Provide the [X, Y] coordinate of the cell's center where the given text is located.  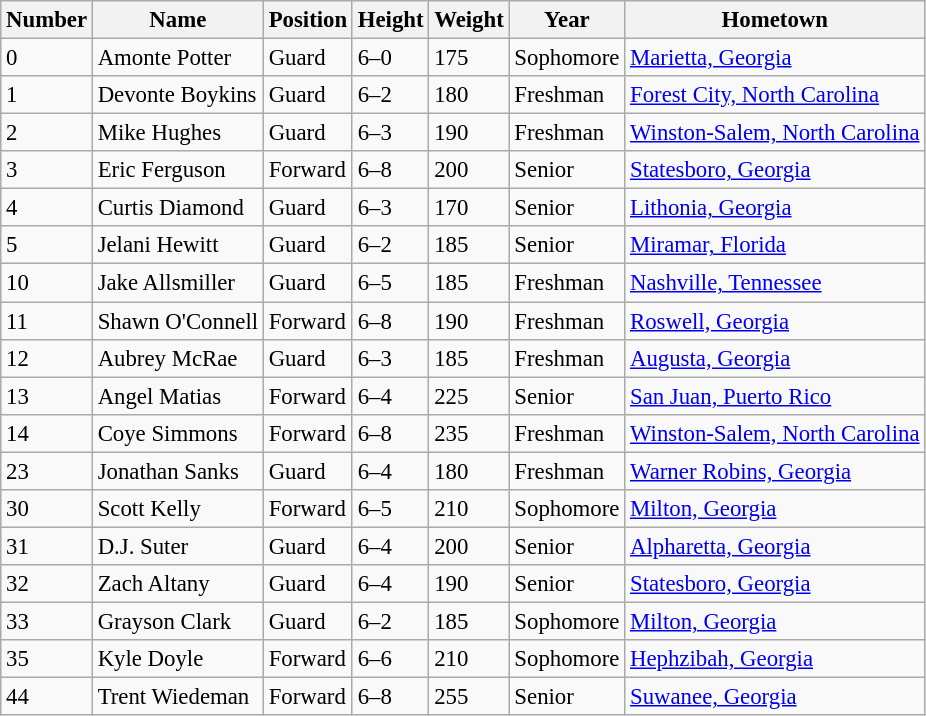
5 [47, 245]
Zach Altany [178, 584]
Forest City, North Carolina [775, 95]
Position [308, 20]
6–6 [390, 659]
11 [47, 321]
14 [47, 433]
175 [469, 58]
Weight [469, 20]
Number [47, 20]
4 [47, 208]
Angel Matias [178, 396]
12 [47, 358]
225 [469, 396]
Trent Wiedeman [178, 697]
Warner Robins, Georgia [775, 471]
35 [47, 659]
Scott Kelly [178, 509]
10 [47, 283]
235 [469, 433]
13 [47, 396]
Aubrey McRae [178, 358]
Augusta, Georgia [775, 358]
Shawn O'Connell [178, 321]
255 [469, 697]
Mike Hughes [178, 133]
170 [469, 208]
Jake Allsmiller [178, 283]
Lithonia, Georgia [775, 208]
1 [47, 95]
Grayson Clark [178, 621]
Hometown [775, 20]
Amonte Potter [178, 58]
Coye Simmons [178, 433]
33 [47, 621]
San Juan, Puerto Rico [775, 396]
Kyle Doyle [178, 659]
44 [47, 697]
Alpharetta, Georgia [775, 546]
6–0 [390, 58]
23 [47, 471]
D.J. Suter [178, 546]
Nashville, Tennessee [775, 283]
Roswell, Georgia [775, 321]
Year [567, 20]
30 [47, 509]
3 [47, 170]
Name [178, 20]
0 [47, 58]
32 [47, 584]
Jonathan Sanks [178, 471]
Height [390, 20]
Hephzibah, Georgia [775, 659]
Jelani Hewitt [178, 245]
31 [47, 546]
Suwanee, Georgia [775, 697]
Eric Ferguson [178, 170]
Curtis Diamond [178, 208]
2 [47, 133]
Devonte Boykins [178, 95]
Miramar, Florida [775, 245]
Marietta, Georgia [775, 58]
